From the cell containing the given text, extract its center point as (X, Y) coordinate. 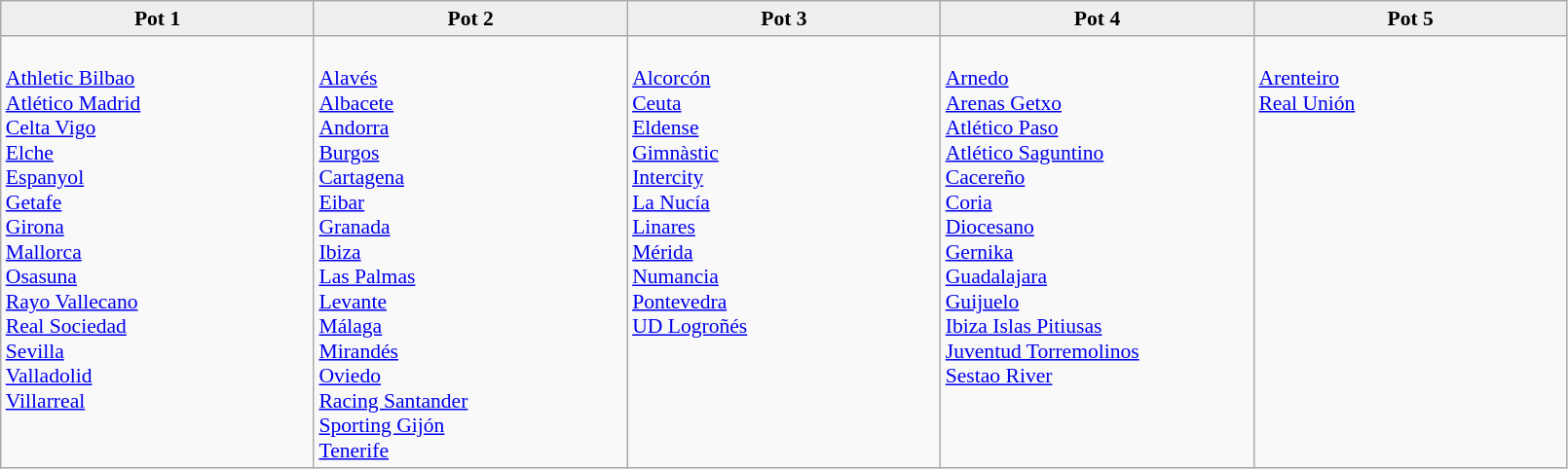
Pot 4 (1098, 18)
Alcorcón Ceuta Eldense Gimnàstic Intercity La Nucía Linares Mérida Numancia Pontevedra UD Logroñés (784, 252)
Pot 2 (470, 18)
Alavés Albacete Andorra Burgos Cartagena Eibar Granada Ibiza Las Palmas Levante Málaga Mirandés Oviedo Racing Santander Sporting Gijón Tenerife (470, 252)
Pot 3 (784, 18)
Arenteiro Real Unión (1410, 252)
Pot 1 (158, 18)
Athletic Bilbao Atlético Madrid Celta Vigo Elche Espanyol Getafe Girona Mallorca Osasuna Rayo Vallecano Real Sociedad Sevilla Valladolid Villarreal (158, 252)
Pot 5 (1410, 18)
